Provide the [X, Y] coordinate of the cell's center where the given text is located.  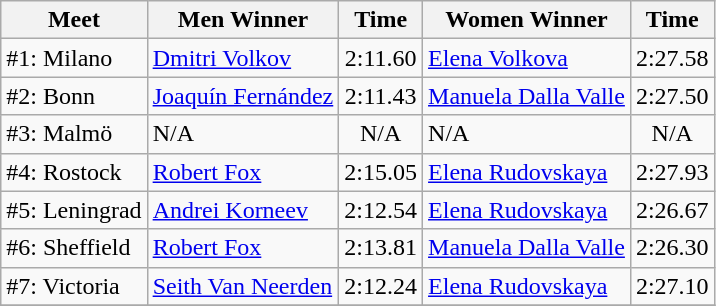
2:26.67 [672, 210]
Andrei Korneev [243, 210]
Elena Volkova [527, 58]
2:12.24 [381, 286]
Dmitri Volkov [243, 58]
#6: Sheffield [74, 248]
Meet [74, 20]
Joaquín Fernández [243, 96]
2:27.58 [672, 58]
2:11.43 [381, 96]
2:27.93 [672, 172]
Women Winner [527, 20]
#7: Victoria [74, 286]
2:13.81 [381, 248]
2:26.30 [672, 248]
#4: Rostock [74, 172]
#1: Milano [74, 58]
2:11.60 [381, 58]
2:12.54 [381, 210]
Seith Van Neerden [243, 286]
#2: Bonn [74, 96]
2:15.05 [381, 172]
#3: Malmö [74, 134]
#5: Leningrad [74, 210]
2:27.10 [672, 286]
Men Winner [243, 20]
2:27.50 [672, 96]
